Return the [x, y] coordinate for the center point of the cell that contains the specified text.  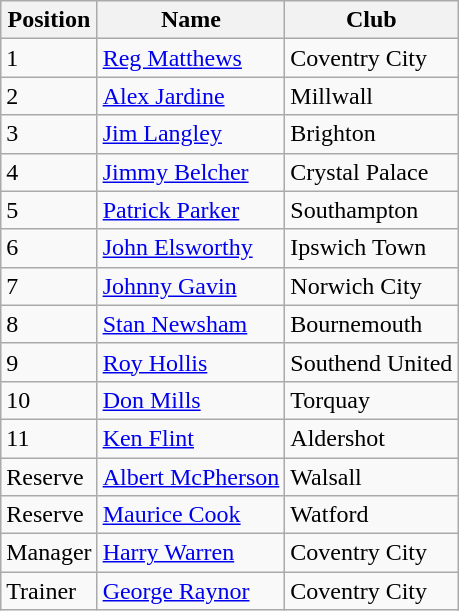
Club [372, 20]
Roy Hollis [191, 362]
Johnny Gavin [191, 286]
5 [49, 210]
7 [49, 286]
Albert McPherson [191, 477]
Brighton [372, 134]
Patrick Parker [191, 210]
Southampton [372, 210]
6 [49, 248]
Reg Matthews [191, 58]
Walsall [372, 477]
Trainer [49, 591]
Ipswich Town [372, 248]
Name [191, 20]
John Elsworthy [191, 248]
Jim Langley [191, 134]
Manager [49, 553]
Don Mills [191, 400]
4 [49, 172]
Watford [372, 515]
Harry Warren [191, 553]
11 [49, 438]
10 [49, 400]
Maurice Cook [191, 515]
Torquay [372, 400]
Southend United [372, 362]
8 [49, 324]
3 [49, 134]
Bournemouth [372, 324]
9 [49, 362]
Ken Flint [191, 438]
Alex Jardine [191, 96]
Jimmy Belcher [191, 172]
1 [49, 58]
2 [49, 96]
Stan Newsham [191, 324]
Norwich City [372, 286]
Position [49, 20]
Aldershot [372, 438]
Millwall [372, 96]
Crystal Palace [372, 172]
George Raynor [191, 591]
